Capture the cell that displays the provided text and extract its (x, y) central coordinate. 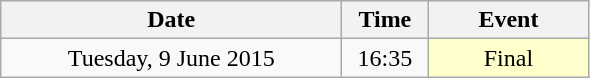
Final (508, 58)
Time (385, 20)
16:35 (385, 58)
Tuesday, 9 June 2015 (172, 58)
Event (508, 20)
Date (172, 20)
